Locate the cell with the specified text and output its [x, y] center coordinate. 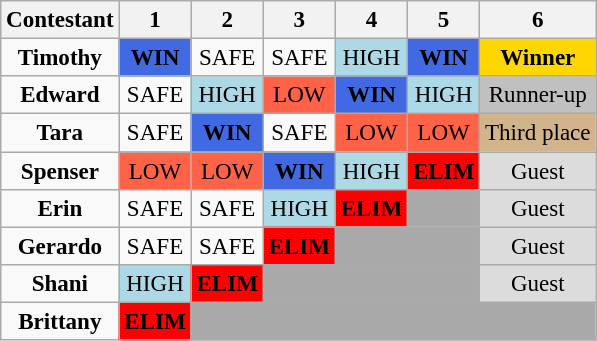
4 [371, 20]
Third place [538, 133]
Edward [60, 95]
Spenser [60, 171]
Brittany [60, 322]
2 [227, 20]
5 [444, 20]
Erin [60, 209]
Contestant [60, 20]
Winner [538, 58]
6 [538, 20]
1 [155, 20]
Tara [60, 133]
Gerardo [60, 246]
Runner-up [538, 95]
Shani [60, 284]
Timothy [60, 58]
3 [299, 20]
